Return (x, y) of the center of cell containing provided text 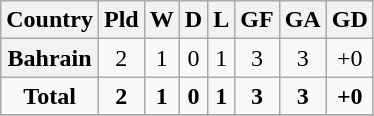
GA (302, 20)
Country (50, 20)
D (193, 20)
L (222, 20)
W (162, 20)
GF (257, 20)
GD (350, 20)
Bahrain (50, 58)
Pld (121, 20)
Total (50, 96)
